Detect which cell encompasses the target text, then output its [X, Y] center coordinate. 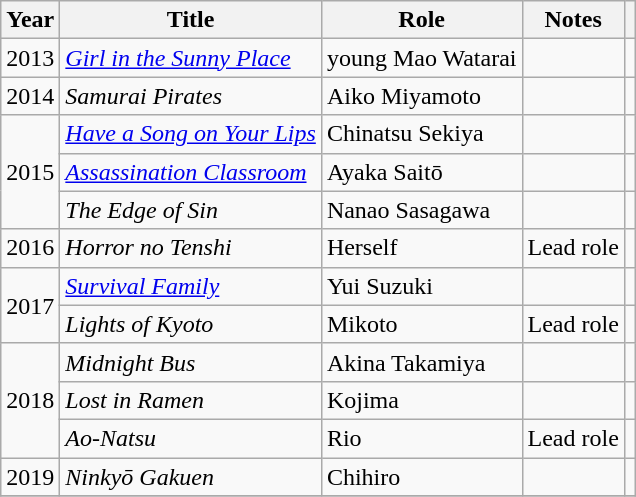
Yui Suzuki [422, 286]
Title [191, 20]
Survival Family [191, 286]
Samurai Pirates [191, 96]
Akina Takamiya [422, 362]
Role [422, 20]
Year [30, 20]
Ayaka Saitō [422, 172]
Lights of Kyoto [191, 324]
Notes [573, 20]
2015 [30, 172]
Mikoto [422, 324]
Ninkyō Gakuen [191, 477]
Aiko Miyamoto [422, 96]
Assassination Classroom [191, 172]
Ao-Natsu [191, 438]
young Mao Watarai [422, 58]
Rio [422, 438]
Herself [422, 248]
2016 [30, 248]
Have a Song on Your Lips [191, 134]
Horror no Tenshi [191, 248]
2019 [30, 477]
Lost in Ramen [191, 400]
Chinatsu Sekiya [422, 134]
The Edge of Sin [191, 210]
Nanao Sasagawa [422, 210]
2017 [30, 305]
2018 [30, 400]
2014 [30, 96]
Chihiro [422, 477]
Girl in the Sunny Place [191, 58]
2013 [30, 58]
Midnight Bus [191, 362]
Kojima [422, 400]
